Scan for the cell matching the given text and deliver its [x, y] coordinate at center. 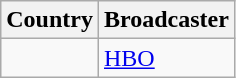
Country [50, 20]
HBO [166, 58]
Broadcaster [166, 20]
